Scan for the cell matching the given text and deliver its [x, y] coordinate at center. 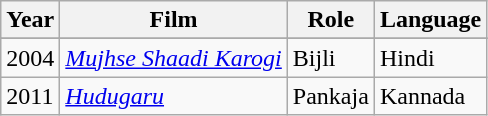
Language [430, 20]
Bijli [330, 58]
Film [174, 20]
Mujhse Shaadi Karogi [174, 58]
Kannada [430, 96]
Hindi [430, 58]
2004 [30, 58]
Hudugaru [174, 96]
Role [330, 20]
Pankaja [330, 96]
Year [30, 20]
2011 [30, 96]
